Scan for the cell matching the given text and deliver its (x, y) coordinate at center. 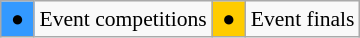
Event competitions (122, 19)
Event finals (303, 19)
